For the text-containing cell, return its midpoint in (x, y) coordinate format. 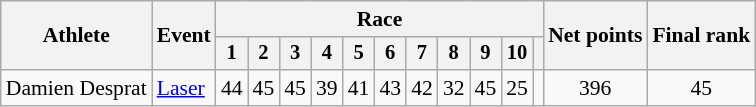
Race (380, 19)
Athlete (76, 36)
9 (486, 54)
396 (595, 88)
42 (422, 88)
3 (295, 54)
25 (517, 88)
6 (390, 54)
5 (359, 54)
44 (232, 88)
41 (359, 88)
4 (327, 54)
43 (390, 88)
2 (264, 54)
Event (184, 36)
32 (454, 88)
1 (232, 54)
10 (517, 54)
39 (327, 88)
Final rank (701, 36)
Damien Desprat (76, 88)
7 (422, 54)
8 (454, 54)
Net points (595, 36)
Laser (184, 88)
